Return [X, Y] of the center of cell containing provided text 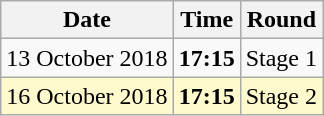
16 October 2018 [87, 96]
Time [206, 20]
Date [87, 20]
Stage 2 [281, 96]
Stage 1 [281, 58]
Round [281, 20]
13 October 2018 [87, 58]
